Find where the given text appears and provide that cell's center as (x, y) coordinate. 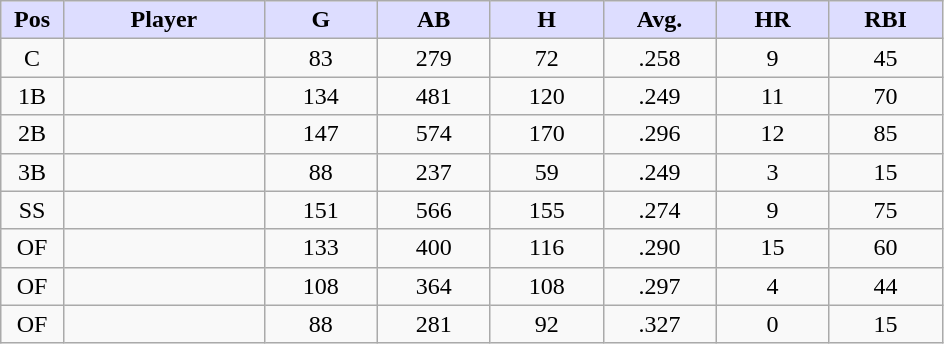
400 (434, 248)
70 (886, 96)
60 (886, 248)
75 (886, 210)
120 (546, 96)
237 (434, 172)
C (32, 58)
147 (320, 134)
.274 (660, 210)
.297 (660, 286)
AB (434, 20)
281 (434, 324)
.290 (660, 248)
364 (434, 286)
Player (164, 20)
2B (32, 134)
133 (320, 248)
.296 (660, 134)
1B (32, 96)
481 (434, 96)
11 (772, 96)
45 (886, 58)
59 (546, 172)
Pos (32, 20)
155 (546, 210)
134 (320, 96)
170 (546, 134)
3 (772, 172)
3B (32, 172)
HR (772, 20)
12 (772, 134)
566 (434, 210)
92 (546, 324)
0 (772, 324)
SS (32, 210)
Avg. (660, 20)
G (320, 20)
574 (434, 134)
H (546, 20)
4 (772, 286)
279 (434, 58)
83 (320, 58)
44 (886, 286)
.258 (660, 58)
72 (546, 58)
151 (320, 210)
RBI (886, 20)
85 (886, 134)
.327 (660, 324)
116 (546, 248)
